Search for the cell housing the specified text and yield its [X, Y] center coordinate. 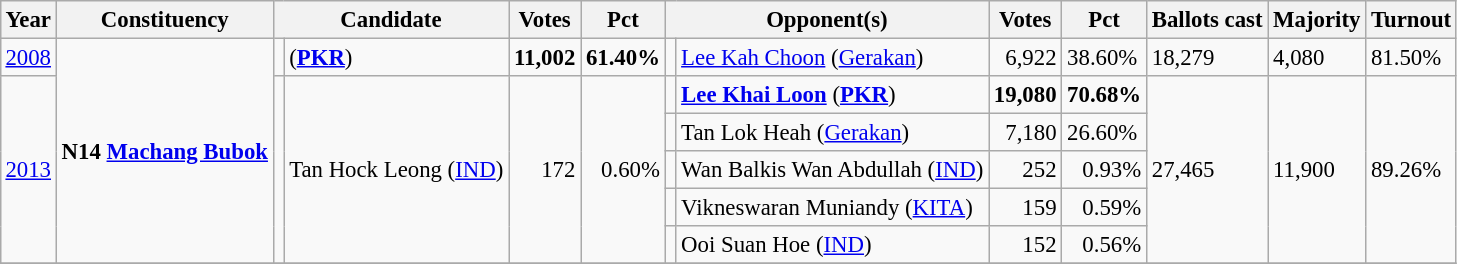
89.26% [1412, 170]
61.40% [624, 57]
Constituency [164, 20]
Tan Lok Heah (Gerakan) [832, 133]
18,279 [1206, 57]
Turnout [1412, 20]
Vikneswaran Muniandy (KITA) [832, 208]
Wan Balkis Wan Abdullah (IND) [832, 170]
11,900 [1317, 170]
26.60% [1104, 133]
Tan Hock Leong (IND) [396, 170]
0.93% [1104, 170]
7,180 [1026, 133]
(PKR) [396, 57]
Candidate [390, 20]
N14 Machang Bubok [164, 151]
27,465 [1206, 170]
2008 [28, 57]
Ballots cast [1206, 20]
Lee Khai Loon (PKR) [832, 95]
Ooi Suan Hoe (IND) [832, 245]
0.60% [624, 170]
2013 [28, 170]
19,080 [1026, 95]
Lee Kah Choon (Gerakan) [832, 57]
81.50% [1412, 57]
252 [1026, 170]
0.59% [1104, 208]
0.56% [1104, 245]
Year [28, 20]
159 [1026, 208]
172 [545, 170]
4,080 [1317, 57]
Majority [1317, 20]
152 [1026, 245]
11,002 [545, 57]
70.68% [1104, 95]
Opponent(s) [826, 20]
38.60% [1104, 57]
6,922 [1026, 57]
